Output the (X, Y) coordinate of the center of the cell containing the given text.  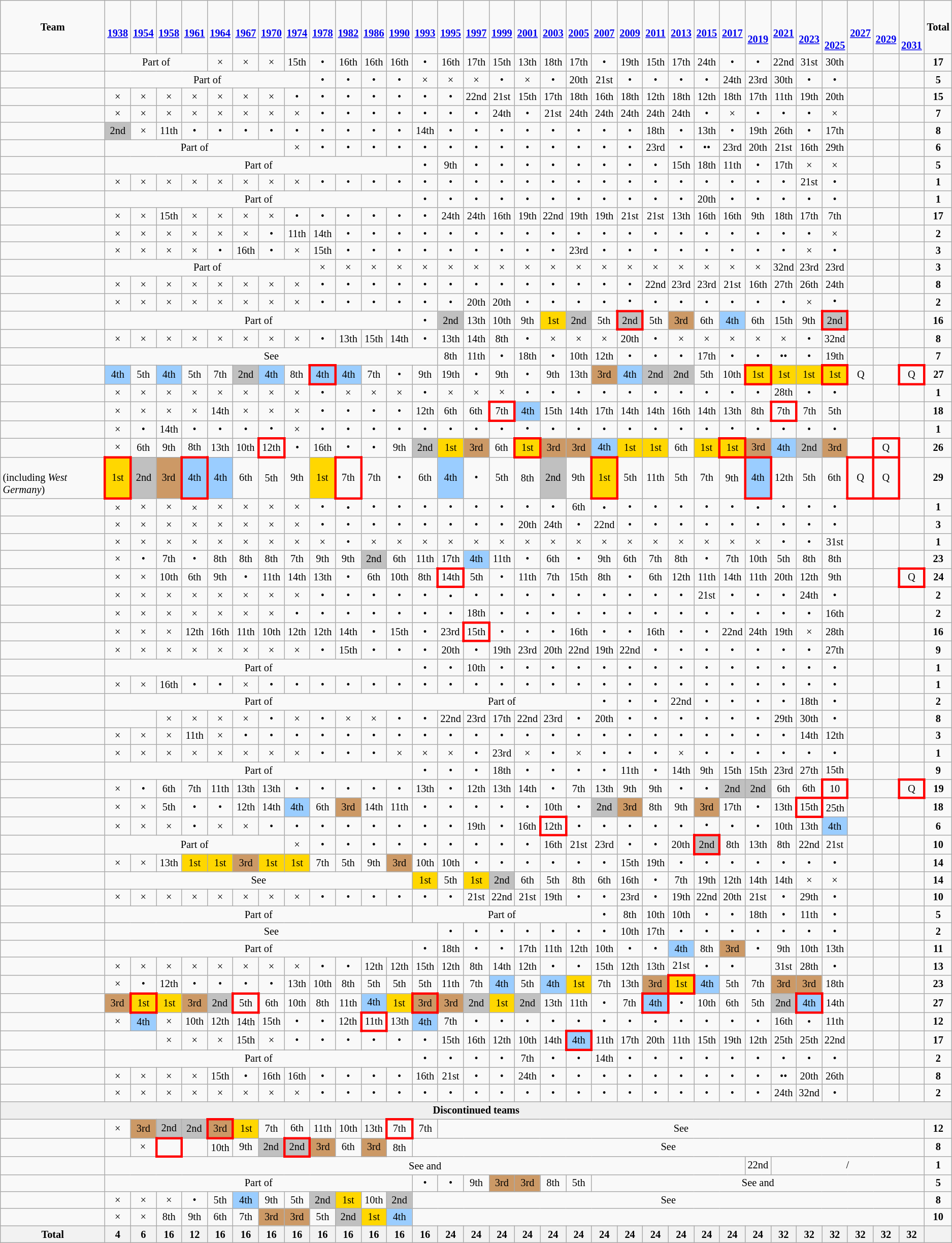
2005 (578, 27)
Discontinued teams (476, 1110)
1978 (322, 27)
2023 (809, 27)
4 (118, 1234)
1997 (476, 27)
1964 (220, 27)
/ (848, 1166)
11 (938, 948)
2019 (758, 27)
2013 (681, 27)
2009 (630, 27)
2025 (835, 27)
29 (938, 478)
1958 (169, 27)
1970 (271, 27)
2029 (886, 27)
26 (938, 448)
1961 (194, 27)
2027 (860, 27)
2007 (604, 27)
1986 (374, 27)
1974 (297, 27)
2001 (528, 27)
13 (938, 966)
1982 (348, 27)
2017 (732, 27)
2015 (707, 27)
1999 (502, 27)
1995 (450, 27)
2031 (911, 27)
1990 (399, 27)
2021 (783, 27)
2011 (655, 27)
1938 (118, 27)
15 (938, 96)
2003 (553, 27)
19 (938, 789)
(including West Germany) (53, 478)
1967 (246, 27)
Team (53, 27)
1954 (143, 27)
1993 (425, 27)
